Return [X, Y] of the center of cell containing provided text 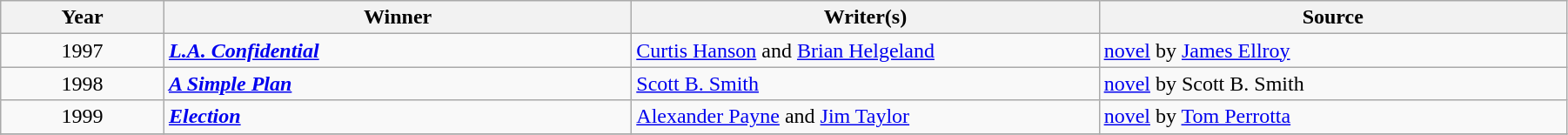
1997 [83, 51]
novel by Tom Perrotta [1333, 117]
A Simple Plan [397, 84]
Winner [397, 17]
L.A. Confidential [397, 51]
Alexander Payne and Jim Taylor [865, 117]
Year [83, 17]
1998 [83, 84]
Election [397, 117]
Curtis Hanson and Brian Helgeland [865, 51]
Writer(s) [865, 17]
Scott B. Smith [865, 84]
1999 [83, 117]
Source [1333, 17]
novel by Scott B. Smith [1333, 84]
novel by James Ellroy [1333, 51]
